Detect which cell encompasses the target text, then output its (x, y) center coordinate. 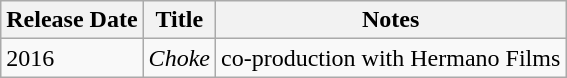
2016 (72, 58)
Release Date (72, 20)
Title (179, 20)
Notes (390, 20)
co-production with Hermano Films (390, 58)
Choke (179, 58)
